Return the [x, y] coordinate for the center point of the cell that contains the specified text.  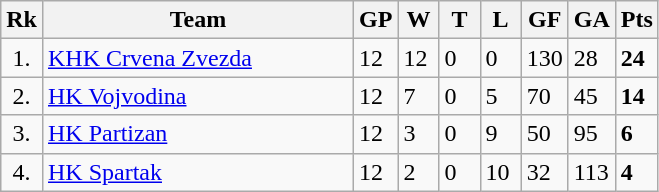
4. [22, 172]
2 [418, 172]
W [418, 20]
45 [592, 96]
Pts [636, 20]
HK Partizan [198, 134]
50 [544, 134]
GA [592, 20]
130 [544, 58]
70 [544, 96]
Team [198, 20]
5 [500, 96]
T [460, 20]
2. [22, 96]
24 [636, 58]
4 [636, 172]
10 [500, 172]
1. [22, 58]
32 [544, 172]
GF [544, 20]
6 [636, 134]
3. [22, 134]
95 [592, 134]
113 [592, 172]
HK Spartak [198, 172]
28 [592, 58]
L [500, 20]
HK Vojvodina [198, 96]
KHK Crvena Zvezda [198, 58]
7 [418, 96]
9 [500, 134]
3 [418, 134]
14 [636, 96]
Rk [22, 20]
GP [376, 20]
